For the text-containing cell, return its midpoint in [X, Y] coordinate format. 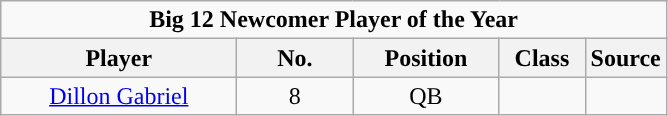
8 [295, 96]
Position [426, 58]
Player [119, 58]
Dillon Gabriel [119, 96]
Class [542, 58]
Source [626, 58]
QB [426, 96]
No. [295, 58]
Big 12 Newcomer Player of the Year [334, 20]
